Pinpoint the cell where the given text exists, returning its (X, Y) midpoint coordinate. 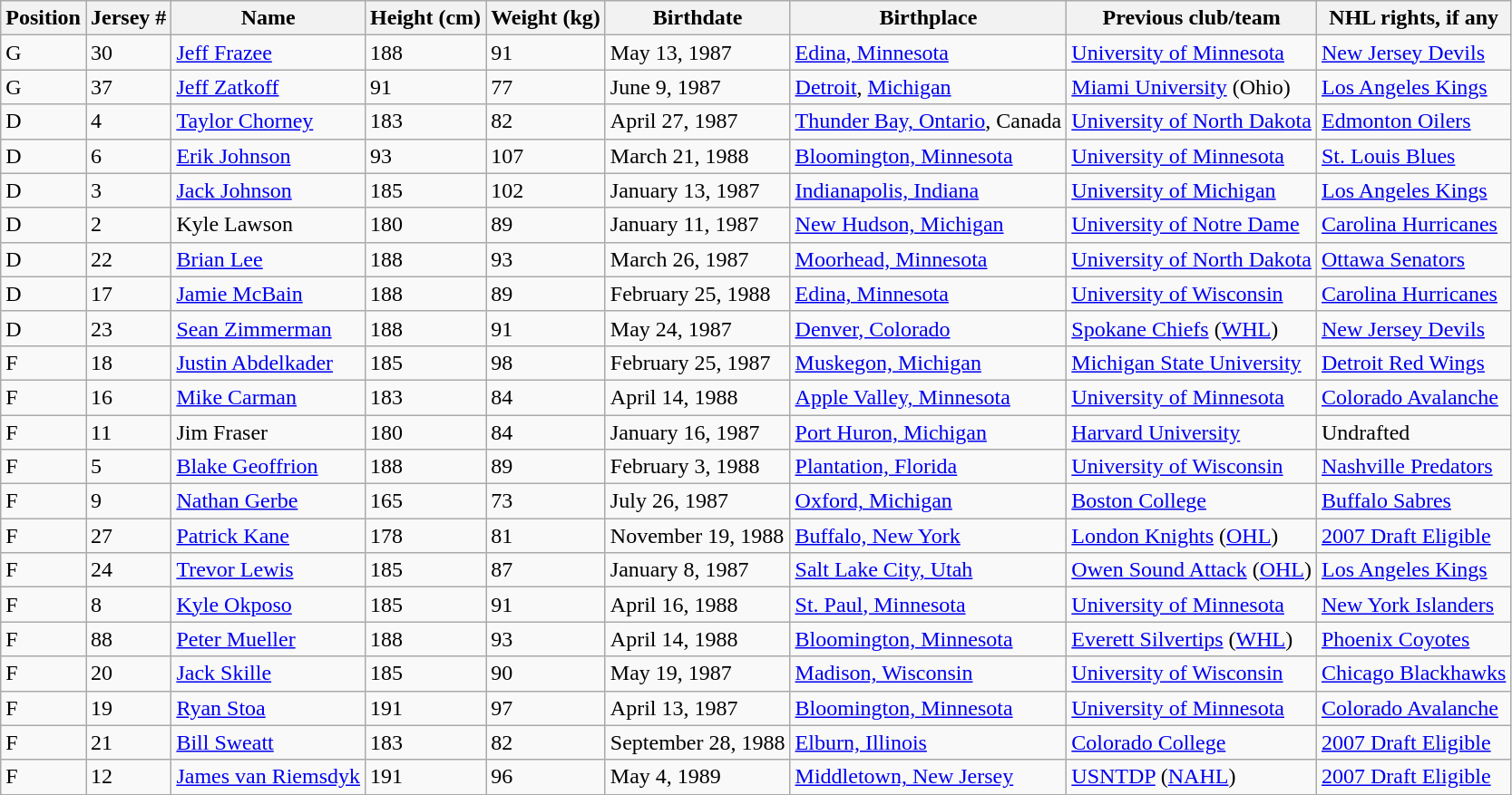
November 19, 1988 (697, 536)
Moorhead, Minnesota (929, 259)
Apple Valley, Minnesota (929, 397)
February 3, 1988 (697, 467)
Salt Lake City, Utah (929, 570)
New York Islanders (1413, 605)
James van Riemsdyk (268, 777)
Spokane Chiefs (WHL) (1192, 328)
Muskegon, Michigan (929, 363)
Previous club/team (1192, 18)
Peter Mueller (268, 639)
Nathan Gerbe (268, 501)
37 (128, 87)
Detroit, Michigan (929, 87)
Patrick Kane (268, 536)
January 11, 1987 (697, 225)
January 16, 1987 (697, 432)
St. Louis Blues (1413, 156)
Bill Sweatt (268, 742)
88 (128, 639)
96 (546, 777)
77 (546, 87)
178 (426, 536)
18 (128, 363)
June 9, 1987 (697, 87)
73 (546, 501)
April 16, 1988 (697, 605)
Nashville Predators (1413, 467)
Justin Abdelkader (268, 363)
May 19, 1987 (697, 674)
January 8, 1987 (697, 570)
St. Paul, Minnesota (929, 605)
Ottawa Senators (1413, 259)
97 (546, 708)
Boston College (1192, 501)
5 (128, 467)
Everett Silvertips (WHL) (1192, 639)
University of Notre Dame (1192, 225)
Detroit Red Wings (1413, 363)
Jack Skille (268, 674)
Thunder Bay, Ontario, Canada (929, 121)
Name (268, 18)
May 24, 1987 (697, 328)
University of Michigan (1192, 190)
Oxford, Michigan (929, 501)
USNTDP (NAHL) (1192, 777)
London Knights (OHL) (1192, 536)
107 (546, 156)
NHL rights, if any (1413, 18)
20 (128, 674)
Buffalo, New York (929, 536)
April 27, 1987 (697, 121)
Jim Fraser (268, 432)
8 (128, 605)
Jersey # (128, 18)
Port Huron, Michigan (929, 432)
Taylor Chorney (268, 121)
17 (128, 294)
4 (128, 121)
Mike Carman (268, 397)
Middletown, New Jersey (929, 777)
Miami University (Ohio) (1192, 87)
11 (128, 432)
9 (128, 501)
3 (128, 190)
Height (cm) (426, 18)
Owen Sound Attack (OHL) (1192, 570)
Trevor Lewis (268, 570)
July 26, 1987 (697, 501)
16 (128, 397)
Birthplace (929, 18)
165 (426, 501)
Jamie McBain (268, 294)
Jack Johnson (268, 190)
Indianapolis, Indiana (929, 190)
Edmonton Oilers (1413, 121)
22 (128, 259)
Phoenix Coyotes (1413, 639)
January 13, 1987 (697, 190)
Buffalo Sabres (1413, 501)
2 (128, 225)
April 13, 1987 (697, 708)
Denver, Colorado (929, 328)
Brian Lee (268, 259)
Michigan State University (1192, 363)
21 (128, 742)
Position (44, 18)
Jeff Frazee (268, 53)
May 13, 1987 (697, 53)
May 4, 1989 (697, 777)
Kyle Lawson (268, 225)
Jeff Zatkoff (268, 87)
Madison, Wisconsin (929, 674)
Harvard University (1192, 432)
27 (128, 536)
90 (546, 674)
Birthdate (697, 18)
Elburn, Illinois (929, 742)
19 (128, 708)
102 (546, 190)
Chicago Blackhawks (1413, 674)
12 (128, 777)
6 (128, 156)
Erik Johnson (268, 156)
February 25, 1987 (697, 363)
Weight (kg) (546, 18)
March 21, 1988 (697, 156)
Colorado College (1192, 742)
February 25, 1988 (697, 294)
Plantation, Florida (929, 467)
Ryan Stoa (268, 708)
30 (128, 53)
23 (128, 328)
Undrafted (1413, 432)
Blake Geoffrion (268, 467)
81 (546, 536)
Sean Zimmerman (268, 328)
98 (546, 363)
March 26, 1987 (697, 259)
24 (128, 570)
September 28, 1988 (697, 742)
Kyle Okposo (268, 605)
New Hudson, Michigan (929, 225)
87 (546, 570)
